Extract the [X, Y] coordinate from the center of the cell holding the provided text.  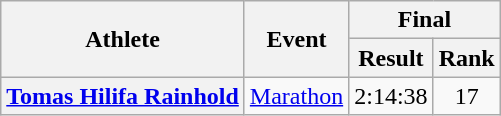
Final [425, 20]
Event [296, 39]
Result [391, 58]
17 [466, 96]
Athlete [123, 39]
2:14:38 [391, 96]
Marathon [296, 96]
Tomas Hilifa Rainhold [123, 96]
Rank [466, 58]
